Find where the given text appears and provide that cell's center as (X, Y) coordinate. 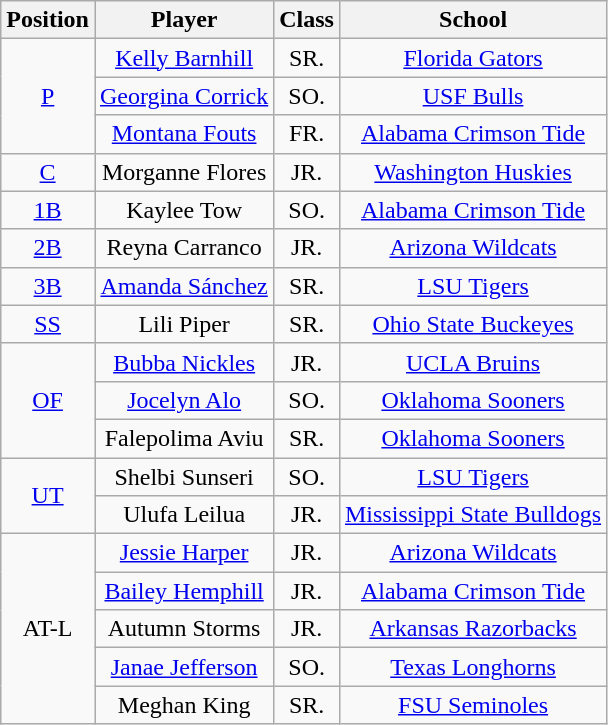
UT (48, 496)
Bubba Nickles (184, 362)
Kelly Barnhill (184, 58)
Georgina Corrick (184, 96)
Player (184, 20)
Morganne Flores (184, 172)
Amanda Sánchez (184, 286)
FR. (307, 134)
Class (307, 20)
Lili Piper (184, 324)
Ohio State Buckeyes (472, 324)
Position (48, 20)
Florida Gators (472, 58)
C (48, 172)
Shelbi Sunseri (184, 477)
P (48, 96)
UCLA Bruins (472, 362)
Washington Huskies (472, 172)
School (472, 20)
Kaylee Tow (184, 210)
AT-L (48, 629)
Mississippi State Bulldogs (472, 515)
Autumn Storms (184, 629)
Bailey Hemphill (184, 591)
Janae Jefferson (184, 667)
Texas Longhorns (472, 667)
3B (48, 286)
Meghan King (184, 705)
Reyna Carranco (184, 248)
USF Bulls (472, 96)
2B (48, 248)
Falepolima Aviu (184, 438)
Montana Fouts (184, 134)
OF (48, 400)
SS (48, 324)
Jocelyn Alo (184, 400)
Arkansas Razorbacks (472, 629)
FSU Seminoles (472, 705)
Ulufa Leilua (184, 515)
Jessie Harper (184, 553)
1B (48, 210)
